Provide the (x, y) coordinate of the cell's center where the given text is located.  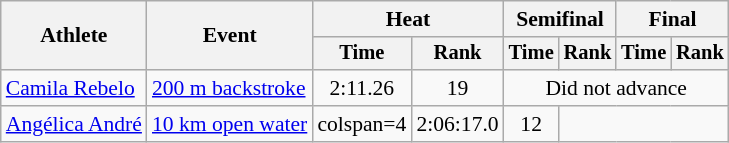
Athlete (74, 36)
colspan=4 (362, 124)
Heat (408, 19)
Angélica André (74, 124)
2:06:17.0 (457, 124)
Did not advance (616, 88)
Event (230, 36)
10 km open water (230, 124)
Final (672, 19)
2:11.26 (362, 88)
Semifinal (560, 19)
Camila Rebelo (74, 88)
19 (457, 88)
12 (532, 124)
200 m backstroke (230, 88)
